Search for the cell housing the specified text and yield its (X, Y) center coordinate. 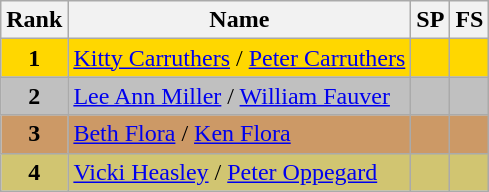
SP (430, 20)
4 (34, 172)
FS (470, 20)
Kitty Carruthers / Peter Carruthers (240, 58)
2 (34, 96)
Vicki Heasley / Peter Oppegard (240, 172)
Lee Ann Miller / William Fauver (240, 96)
3 (34, 134)
Name (240, 20)
1 (34, 58)
Beth Flora / Ken Flora (240, 134)
Rank (34, 20)
